From the cell containing the given text, extract its center point as (X, Y) coordinate. 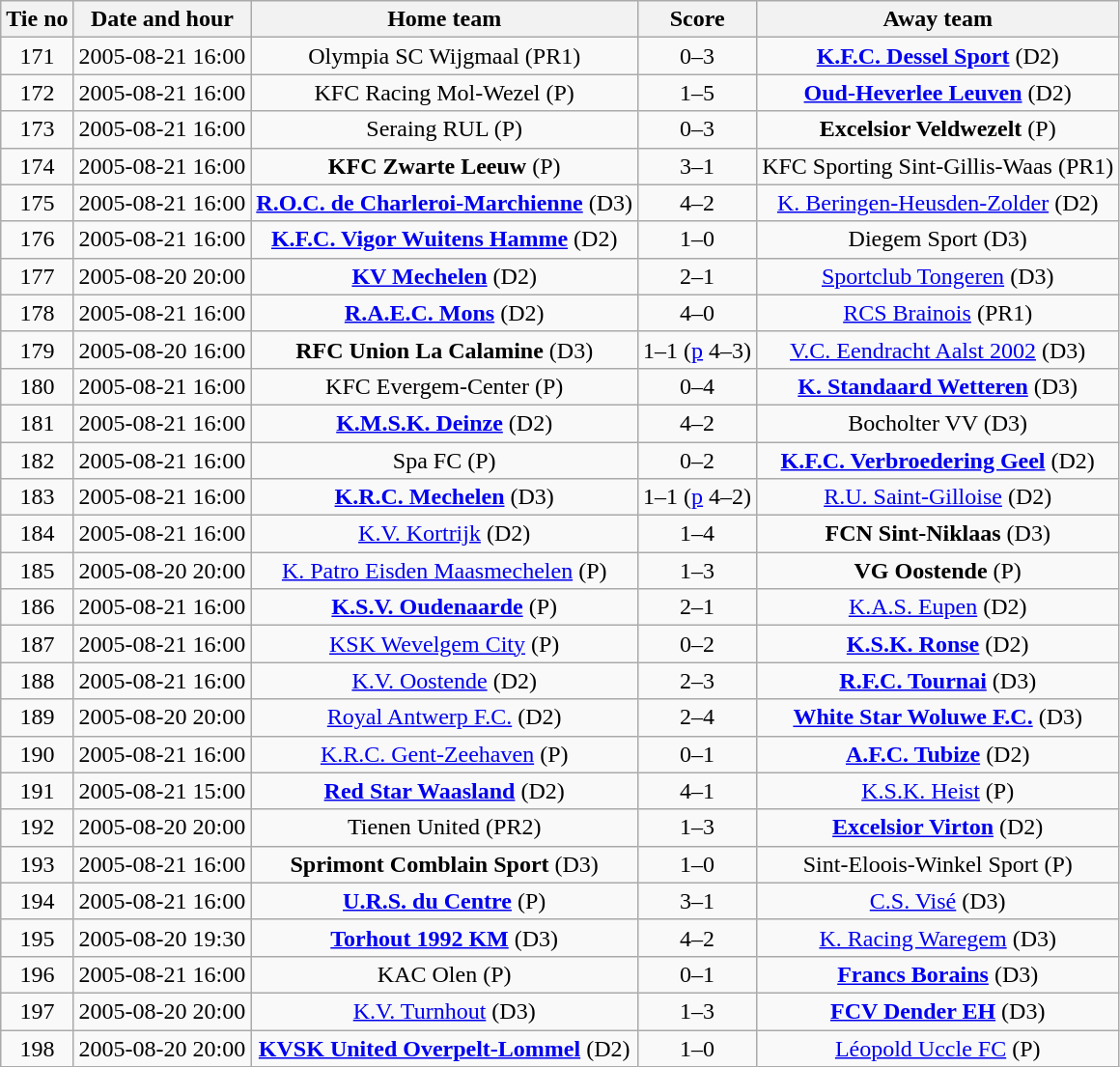
183 (37, 497)
Excelsior Virton (D2) (938, 828)
0–4 (697, 386)
Tie no (37, 19)
Sportclub Tongeren (D3) (938, 276)
K.R.C. Mechelen (D3) (444, 497)
172 (37, 93)
1–1 (p 4–2) (697, 497)
2–3 (697, 681)
Red Star Waasland (D2) (444, 791)
181 (37, 423)
173 (37, 129)
Excelsior Veldwezelt (P) (938, 129)
188 (37, 681)
Oud-Heverlee Leuven (D2) (938, 93)
K. Racing Waregem (D3) (938, 938)
U.R.S. du Centre (P) (444, 901)
190 (37, 754)
178 (37, 313)
2005-08-20 16:00 (162, 350)
FCN Sint-Niklaas (D3) (938, 534)
174 (37, 166)
198 (37, 1048)
KV Mechelen (D2) (444, 276)
K. Standaard Wetteren (D3) (938, 386)
195 (37, 938)
Sint-Eloois-Winkel Sport (P) (938, 864)
194 (37, 901)
191 (37, 791)
192 (37, 828)
K.F.C. Vigor Wuitens Hamme (D2) (444, 239)
FCV Dender EH (D3) (938, 1011)
1–5 (697, 93)
184 (37, 534)
197 (37, 1011)
185 (37, 571)
K.V. Oostende (D2) (444, 681)
2005-08-20 19:30 (162, 938)
1–1 (p 4–3) (697, 350)
KFC Racing Mol-Wezel (P) (444, 93)
2–4 (697, 717)
189 (37, 717)
Spa FC (P) (444, 461)
176 (37, 239)
4–1 (697, 791)
Sprimont Comblain Sport (D3) (444, 864)
K. Patro Eisden Maasmechelen (P) (444, 571)
KFC Zwarte Leeuw (P) (444, 166)
171 (37, 56)
KAC Olen (P) (444, 974)
Tienen United (PR2) (444, 828)
K.F.C. Verbroedering Geel (D2) (938, 461)
R.O.C. de Charleroi-Marchienne (D3) (444, 203)
VG Oostende (P) (938, 571)
R.U. Saint-Gilloise (D2) (938, 497)
Date and hour (162, 19)
Bocholter VV (D3) (938, 423)
V.C. Eendracht Aalst 2002 (D3) (938, 350)
RFC Union La Calamine (D3) (444, 350)
175 (37, 203)
R.F.C. Tournai (D3) (938, 681)
K. Beringen-Heusden-Zolder (D2) (938, 203)
Torhout 1992 KM (D3) (444, 938)
186 (37, 607)
A.F.C. Tubize (D2) (938, 754)
KFC Evergem-Center (P) (444, 386)
KVSK United Overpelt-Lommel (D2) (444, 1048)
182 (37, 461)
K.M.S.K. Deinze (D2) (444, 423)
K.V. Turnhout (D3) (444, 1011)
180 (37, 386)
Diegem Sport (D3) (938, 239)
Score (697, 19)
Away team (938, 19)
K.S.K. Ronse (D2) (938, 644)
187 (37, 644)
K.R.C. Gent-Zeehaven (P) (444, 754)
1–4 (697, 534)
Home team (444, 19)
K.S.V. Oudenaarde (P) (444, 607)
K.V. Kortrijk (D2) (444, 534)
177 (37, 276)
2005-08-21 15:00 (162, 791)
White Star Woluwe F.C. (D3) (938, 717)
K.A.S. Eupen (D2) (938, 607)
196 (37, 974)
Seraing RUL (P) (444, 129)
K.F.C. Dessel Sport (D2) (938, 56)
4–0 (697, 313)
R.A.E.C. Mons (D2) (444, 313)
179 (37, 350)
KFC Sporting Sint-Gillis-Waas (PR1) (938, 166)
Francs Borains (D3) (938, 974)
193 (37, 864)
Royal Antwerp F.C. (D2) (444, 717)
C.S. Visé (D3) (938, 901)
Léopold Uccle FC (P) (938, 1048)
Olympia SC Wijgmaal (PR1) (444, 56)
KSK Wevelgem City (P) (444, 644)
K.S.K. Heist (P) (938, 791)
RCS Brainois (PR1) (938, 313)
